Output the (X, Y) coordinate of the center of the cell containing the given text.  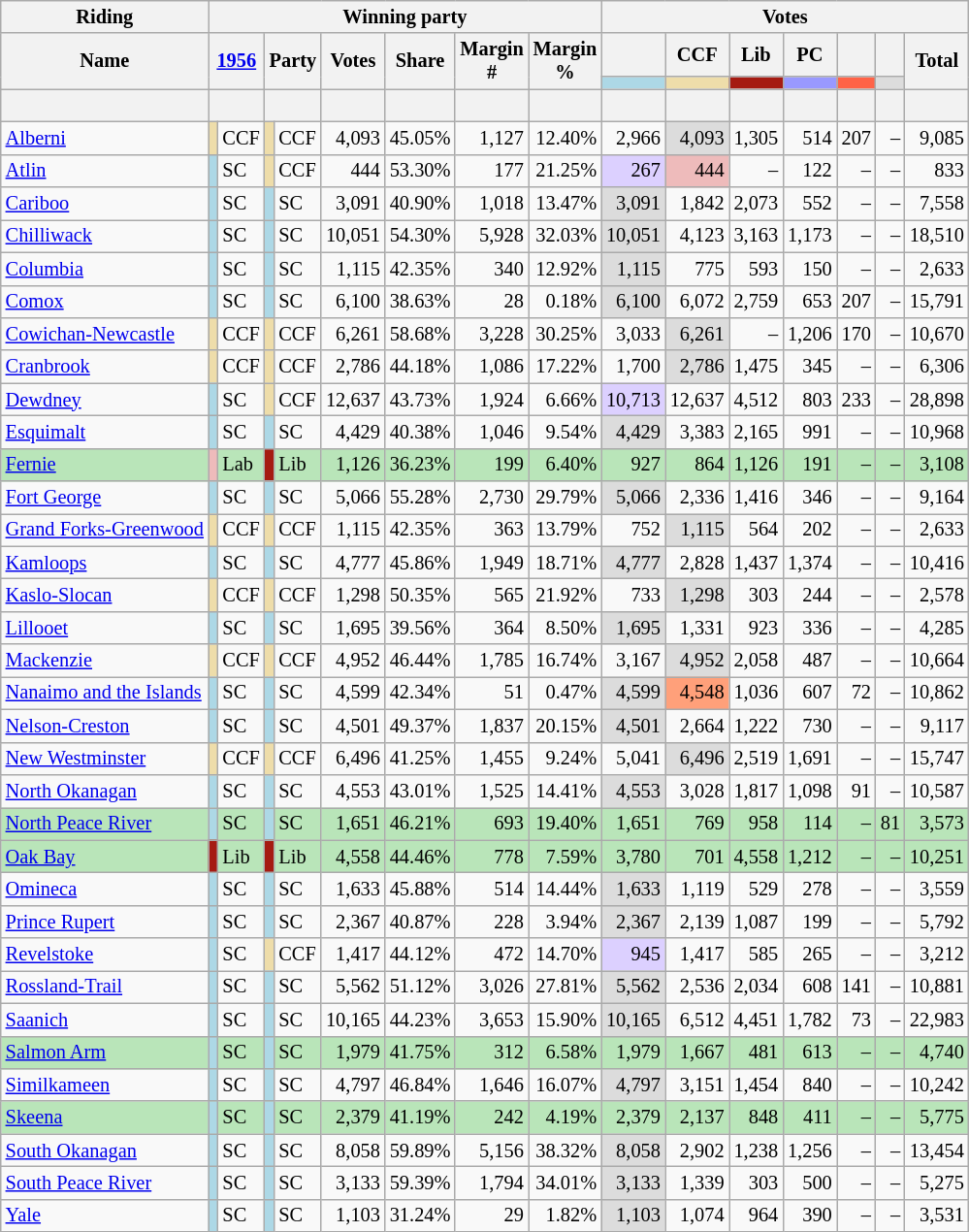
411 (810, 1118)
233 (856, 400)
Alberni (105, 138)
38.63% (421, 302)
18,510 (937, 236)
1.82% (565, 1216)
529 (757, 889)
38.32% (565, 1151)
472 (491, 955)
4,740 (937, 1053)
Yale (105, 1216)
0.47% (565, 693)
5,928 (491, 236)
752 (633, 530)
2,165 (757, 432)
2,578 (937, 595)
1,127 (491, 138)
43.01% (421, 791)
2,034 (757, 987)
4.19% (565, 1118)
6.40% (565, 465)
5,775 (937, 1118)
4,451 (757, 1020)
5,156 (491, 1151)
864 (697, 465)
775 (697, 269)
1,416 (757, 498)
177 (491, 171)
6,072 (697, 302)
Nanaimo and the Islands (105, 693)
58.68% (421, 334)
Atlin (105, 171)
3,028 (697, 791)
14.70% (565, 955)
10,862 (937, 693)
Fernie (105, 465)
20.15% (565, 726)
59.89% (421, 1151)
769 (697, 824)
1,454 (757, 1085)
54.30% (421, 236)
13,454 (937, 1151)
202 (810, 530)
991 (810, 432)
9,117 (937, 726)
4,548 (697, 693)
29.79% (565, 498)
44.23% (421, 1020)
45.88% (421, 889)
500 (810, 1183)
41.25% (421, 759)
3,653 (491, 1020)
6,512 (697, 1020)
927 (633, 465)
34.01% (565, 1183)
12.92% (565, 269)
2,058 (757, 661)
340 (491, 269)
481 (757, 1053)
1,074 (697, 1216)
10,713 (633, 400)
0.18% (565, 302)
170 (856, 334)
244 (810, 595)
1,785 (491, 661)
Similkameen (105, 1085)
3,151 (697, 1085)
51 (491, 693)
2,966 (633, 138)
6.58% (565, 1053)
15,791 (937, 302)
312 (491, 1053)
Columbia (105, 269)
Margin# (491, 61)
Riding (105, 16)
Grand Forks-Greenwood (105, 530)
1,036 (757, 693)
9,164 (937, 498)
8.50% (565, 628)
Comox (105, 302)
Omineca (105, 889)
10,416 (937, 563)
653 (810, 302)
1,256 (810, 1151)
1,691 (810, 759)
49.37% (421, 726)
2,073 (757, 204)
1,212 (810, 857)
1,700 (633, 367)
Salmon Arm (105, 1053)
21.25% (565, 171)
336 (810, 628)
1,087 (757, 922)
2,828 (697, 563)
Kamloops (105, 563)
191 (810, 465)
1,794 (491, 1183)
923 (757, 628)
15.90% (565, 1020)
Chilliwack (105, 236)
390 (810, 1216)
10,242 (937, 1085)
3,780 (633, 857)
46.21% (421, 824)
607 (810, 693)
964 (757, 1216)
31.24% (421, 1216)
4,285 (937, 628)
958 (757, 824)
730 (810, 726)
1,339 (697, 1183)
41.19% (421, 1118)
122 (810, 171)
5,792 (937, 922)
Skeena (105, 1118)
2,759 (757, 302)
Cariboo (105, 204)
803 (810, 400)
833 (937, 171)
Margin% (565, 61)
46.44% (421, 661)
13.79% (565, 530)
51.12% (421, 987)
141 (856, 987)
5,275 (937, 1183)
364 (491, 628)
10,670 (937, 334)
1,086 (491, 367)
Dewdney (105, 400)
2,519 (757, 759)
1,924 (491, 400)
1,455 (491, 759)
3,108 (937, 465)
40.90% (421, 204)
Esquimalt (105, 432)
40.38% (421, 432)
44.18% (421, 367)
613 (810, 1053)
40.87% (421, 922)
3,559 (937, 889)
36.23% (421, 465)
Total (937, 61)
28,898 (937, 400)
593 (757, 269)
1,098 (810, 791)
1,305 (757, 138)
7,558 (937, 204)
Mackenzie (105, 661)
267 (633, 171)
45.86% (421, 563)
3,212 (937, 955)
North Peace River (105, 824)
Name (105, 61)
1,949 (491, 563)
1,437 (757, 563)
72 (856, 693)
21.92% (565, 595)
27.81% (565, 987)
1,046 (491, 432)
1,119 (697, 889)
2,536 (697, 987)
2,730 (491, 498)
585 (757, 955)
Rossland-Trail (105, 987)
16.07% (565, 1085)
Nelson-Creston (105, 726)
32.03% (565, 236)
2,137 (697, 1118)
18.71% (565, 563)
2,336 (697, 498)
New Westminster (105, 759)
2,902 (697, 1151)
9.54% (565, 432)
10,968 (937, 432)
2,664 (697, 726)
228 (491, 922)
608 (810, 987)
278 (810, 889)
28 (491, 302)
1,842 (697, 204)
14.44% (565, 889)
Party (293, 61)
242 (491, 1118)
10,251 (937, 857)
2,139 (697, 922)
1,238 (757, 1151)
Revelstoke (105, 955)
15,747 (937, 759)
41.75% (421, 1053)
Prince Rupert (105, 922)
265 (810, 955)
59.39% (421, 1183)
42.34% (421, 693)
1956 (237, 61)
46.84% (421, 1085)
6.66% (565, 400)
5,041 (633, 759)
22,983 (937, 1020)
1,374 (810, 563)
3.94% (565, 922)
1,222 (757, 726)
693 (491, 824)
3,228 (491, 334)
PC (810, 54)
12.40% (565, 138)
346 (810, 498)
3,026 (491, 987)
1,206 (810, 334)
6,306 (937, 367)
1,817 (757, 791)
17.22% (565, 367)
19.40% (565, 824)
150 (810, 269)
Cowichan-Newcastle (105, 334)
3,167 (633, 661)
50.35% (421, 595)
4,123 (697, 236)
1,331 (697, 628)
564 (757, 530)
73 (856, 1020)
1,667 (697, 1053)
1,525 (491, 791)
848 (757, 1118)
1,018 (491, 204)
1,173 (810, 236)
Cranbrook (105, 367)
Fort George (105, 498)
44.12% (421, 955)
1,646 (491, 1085)
3,163 (757, 236)
1,837 (491, 726)
Kaslo-Slocan (105, 595)
14.41% (565, 791)
10,587 (937, 791)
Oak Bay (105, 857)
55.28% (421, 498)
945 (633, 955)
Share (421, 61)
7.59% (565, 857)
3,383 (697, 432)
733 (633, 595)
114 (810, 824)
53.30% (421, 171)
701 (697, 857)
South Peace River (105, 1183)
29 (491, 1216)
Lillooet (105, 628)
3,573 (937, 824)
3,033 (633, 334)
Lab (242, 465)
10,664 (937, 661)
South Okanagan (105, 1151)
Saanich (105, 1020)
345 (810, 367)
43.73% (421, 400)
9,085 (937, 138)
4,512 (757, 400)
778 (491, 857)
840 (810, 1085)
16.74% (565, 661)
13.47% (565, 204)
81 (890, 824)
3,531 (937, 1216)
1,782 (810, 1020)
91 (856, 791)
39.56% (421, 628)
45.05% (421, 138)
10,881 (937, 987)
1,475 (757, 367)
30.25% (565, 334)
363 (491, 530)
44.46% (421, 857)
552 (810, 204)
565 (491, 595)
487 (810, 661)
North Okanagan (105, 791)
Winning party (405, 16)
9.24% (565, 759)
